Output the (X, Y) coordinate of the center of the cell containing the given text.  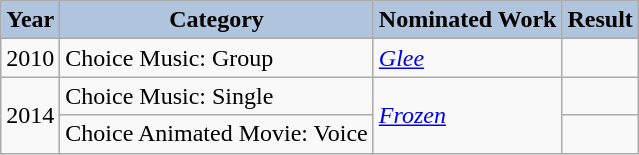
Frozen (468, 115)
Choice Music: Single (216, 96)
Glee (468, 58)
2010 (30, 58)
Choice Music: Group (216, 58)
Nominated Work (468, 20)
Result (600, 20)
Year (30, 20)
Choice Animated Movie: Voice (216, 134)
Category (216, 20)
2014 (30, 115)
